Pinpoint the cell where the given text exists, returning its (X, Y) midpoint coordinate. 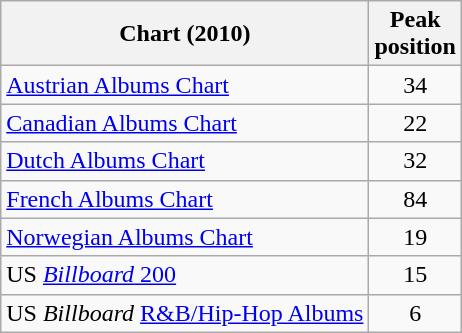
Norwegian Albums Chart (185, 237)
Dutch Albums Chart (185, 161)
French Albums Chart (185, 199)
Austrian Albums Chart (185, 85)
US Billboard R&B/Hip-Hop Albums (185, 313)
34 (415, 85)
6 (415, 313)
32 (415, 161)
84 (415, 199)
Canadian Albums Chart (185, 123)
US Billboard 200 (185, 275)
19 (415, 237)
Chart (2010) (185, 34)
22 (415, 123)
Peakposition (415, 34)
15 (415, 275)
